Identify which cell holds the provided text, then report its (X, Y) central coordinate. 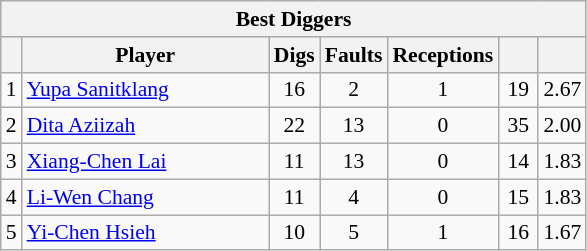
2.00 (562, 126)
Faults (354, 55)
Yupa Sanitklang (146, 90)
22 (294, 126)
35 (518, 126)
Yi-Chen Hsieh (146, 233)
3 (12, 162)
14 (518, 162)
15 (518, 197)
Dita Aziizah (146, 126)
1.67 (562, 233)
2.67 (562, 90)
10 (294, 233)
Xiang-Chen Lai (146, 162)
Li-Wen Chang (146, 197)
Receptions (442, 55)
Best Diggers (294, 19)
Player (146, 55)
19 (518, 90)
Digs (294, 55)
